Locate the cell with the specified text and output its [x, y] center coordinate. 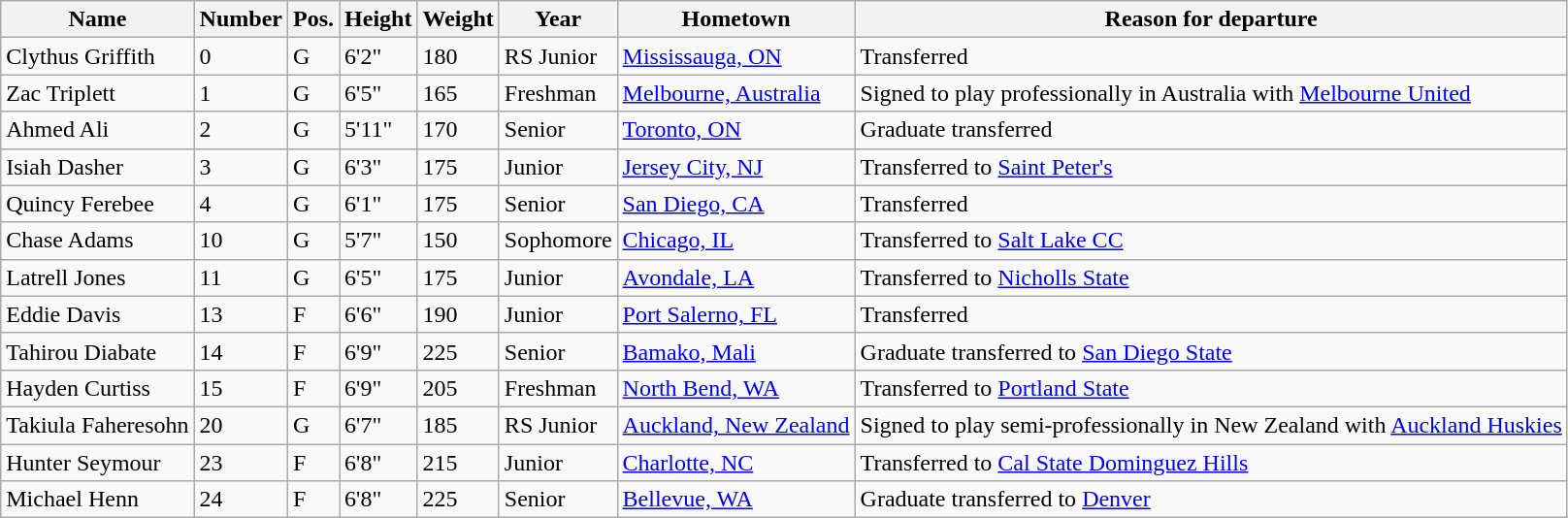
Chicago, IL [735, 241]
Mississauga, ON [735, 56]
Bamako, Mali [735, 351]
14 [241, 351]
11 [241, 277]
15 [241, 388]
Transferred to Portland State [1211, 388]
Pos. [312, 19]
Auckland, New Zealand [735, 425]
6'1" [378, 204]
190 [458, 314]
Ahmed Ali [97, 130]
Charlotte, NC [735, 463]
Sophomore [558, 241]
180 [458, 56]
Year [558, 19]
Height [378, 19]
North Bend, WA [735, 388]
Takiula Faheresohn [97, 425]
215 [458, 463]
Melbourne, Australia [735, 93]
23 [241, 463]
Quincy Ferebee [97, 204]
Graduate transferred to San Diego State [1211, 351]
Name [97, 19]
10 [241, 241]
Latrell Jones [97, 277]
Graduate transferred to Denver [1211, 500]
6'6" [378, 314]
1 [241, 93]
Signed to play semi-professionally in New Zealand with Auckland Huskies [1211, 425]
Transferred to Saint Peter's [1211, 167]
Tahirou Diabate [97, 351]
Hometown [735, 19]
Transferred to Salt Lake CC [1211, 241]
Reason for departure [1211, 19]
5'7" [378, 241]
Port Salerno, FL [735, 314]
Chase Adams [97, 241]
Transferred to Cal State Dominguez Hills [1211, 463]
165 [458, 93]
Graduate transferred [1211, 130]
Signed to play professionally in Australia with Melbourne United [1211, 93]
Isiah Dasher [97, 167]
Hunter Seymour [97, 463]
185 [458, 425]
San Diego, CA [735, 204]
Clythus Griffith [97, 56]
Jersey City, NJ [735, 167]
0 [241, 56]
Avondale, LA [735, 277]
24 [241, 500]
170 [458, 130]
6'2" [378, 56]
3 [241, 167]
150 [458, 241]
Bellevue, WA [735, 500]
Number [241, 19]
20 [241, 425]
13 [241, 314]
Michael Henn [97, 500]
4 [241, 204]
5'11" [378, 130]
Eddie Davis [97, 314]
Toronto, ON [735, 130]
Zac Triplett [97, 93]
Transferred to Nicholls State [1211, 277]
205 [458, 388]
2 [241, 130]
6'7" [378, 425]
6'3" [378, 167]
Hayden Curtiss [97, 388]
Weight [458, 19]
